Pinpoint the cell where the given text exists, returning its (X, Y) midpoint coordinate. 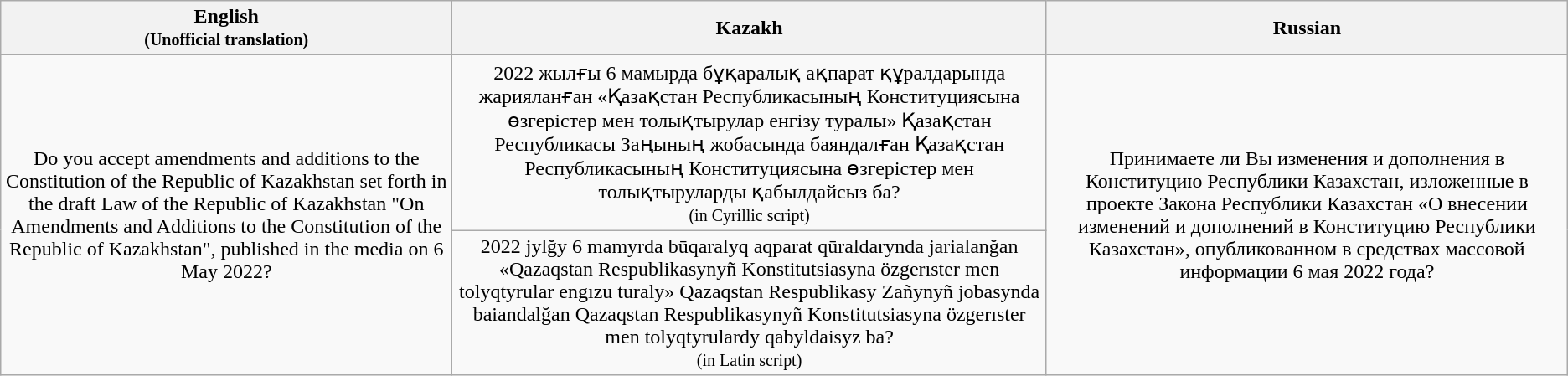
Russian (1307, 28)
Kazakh (750, 28)
English(Unofficial translation) (226, 28)
